Locate the cell with the specified text and output its (x, y) center coordinate. 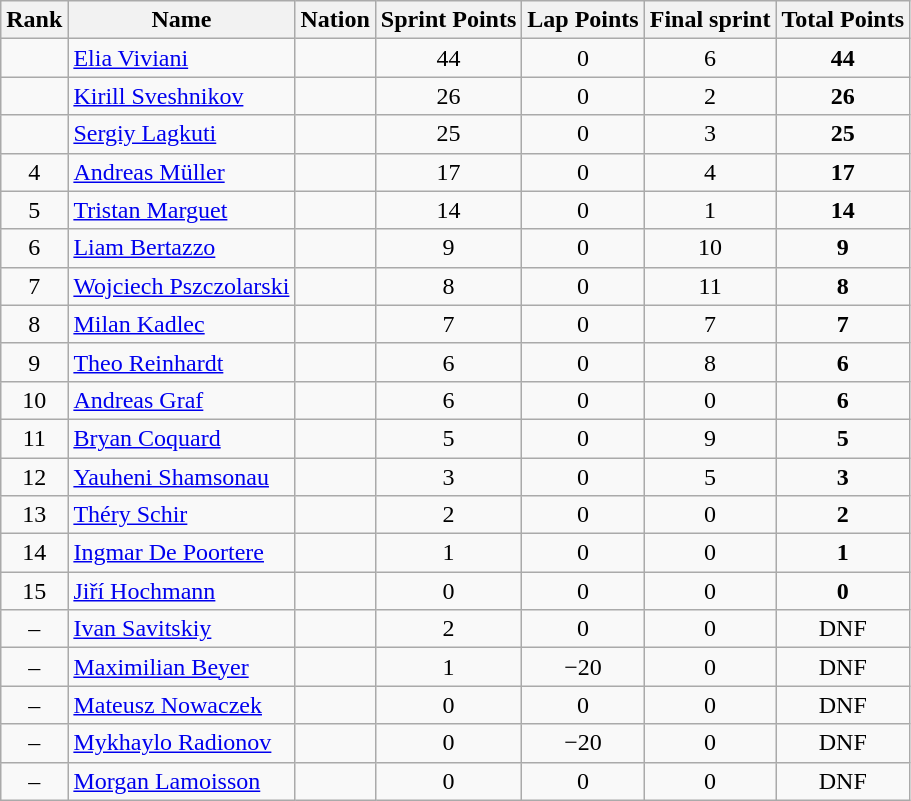
Kirill Sveshnikov (182, 96)
Name (182, 20)
Liam Bertazzo (182, 248)
Mykhaylo Radionov (182, 743)
Yauheni Shamsonau (182, 477)
Mateusz Nowaczek (182, 705)
Ivan Savitskiy (182, 629)
Final sprint (710, 20)
Sergiy Lagkuti (182, 134)
Milan Kadlec (182, 324)
15 (34, 591)
Andreas Müller (182, 172)
Theo Reinhardt (182, 362)
Lap Points (583, 20)
Rank (34, 20)
Morgan Lamoisson (182, 781)
Jiří Hochmann (182, 591)
Ingmar De Poortere (182, 553)
Total Points (843, 20)
Wojciech Pszczolarski (182, 286)
Maximilian Beyer (182, 667)
Tristan Marguet (182, 210)
13 (34, 515)
12 (34, 477)
Théry Schir (182, 515)
Andreas Graf (182, 400)
Elia Viviani (182, 58)
Bryan Coquard (182, 438)
Sprint Points (448, 20)
Nation (335, 20)
